Return the [x, y] coordinate for the center point of the cell that contains the specified text.  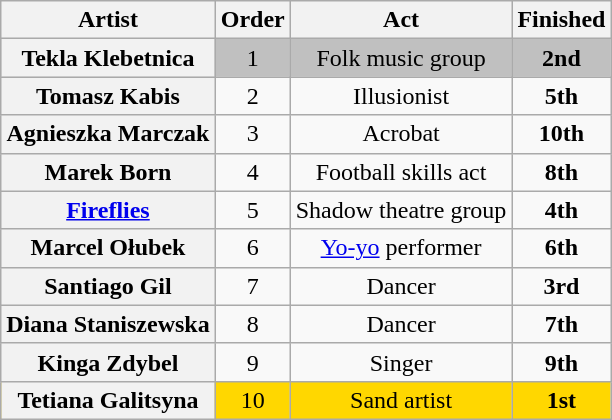
Santiago Gil [108, 286]
3 [252, 134]
Kinga Zdybel [108, 362]
5th [562, 96]
Singer [401, 362]
1st [562, 400]
Diana Staniszewska [108, 324]
Tomasz Kabis [108, 96]
Fireflies [108, 210]
2 [252, 96]
Finished [562, 20]
7 [252, 286]
10th [562, 134]
Sand artist [401, 400]
8 [252, 324]
3rd [562, 286]
Tekla Klebetnica [108, 58]
9 [252, 362]
10 [252, 400]
2nd [562, 58]
9th [562, 362]
Shadow theatre group [401, 210]
6 [252, 248]
Order [252, 20]
Artist [108, 20]
Illusionist [401, 96]
Acrobat [401, 134]
Folk music group [401, 58]
Tetiana Galitsyna [108, 400]
Marcel Ołubek [108, 248]
Marek Born [108, 172]
7th [562, 324]
4th [562, 210]
Agnieszka Marczak [108, 134]
1 [252, 58]
6th [562, 248]
4 [252, 172]
8th [562, 172]
Act [401, 20]
Football skills act [401, 172]
Yo-yo performer [401, 248]
5 [252, 210]
